Detect which cell encompasses the target text, then output its (x, y) center coordinate. 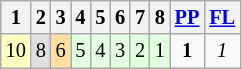
PP (188, 17)
FL (222, 17)
10 (16, 51)
7 (140, 17)
